Return (x, y) of the center of cell containing provided text 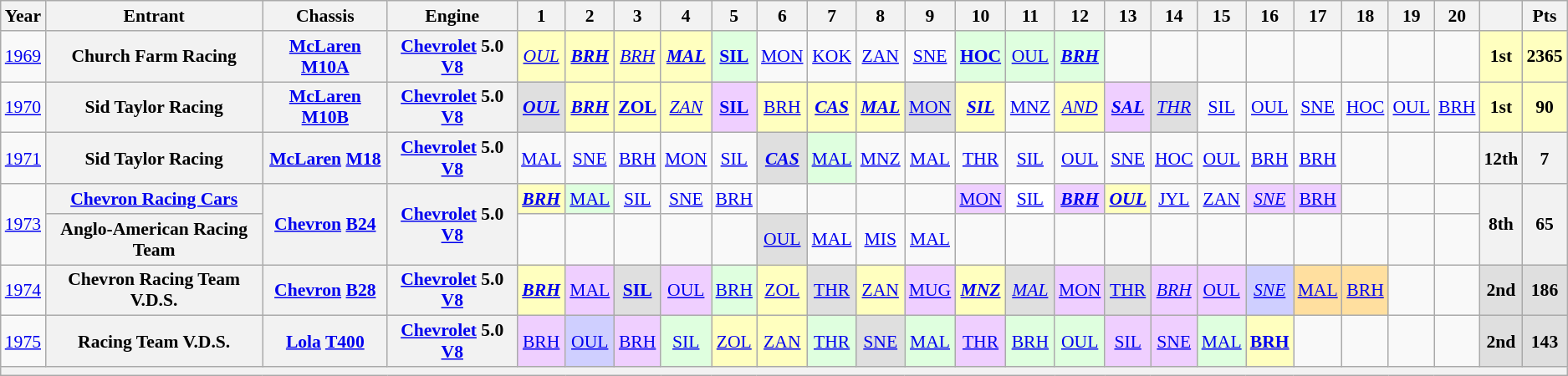
143 (1544, 341)
1969 (23, 57)
18 (1366, 16)
McLaren M18 (324, 159)
15 (1222, 16)
Racing Team V.D.S. (154, 341)
Pts (1544, 16)
1 (541, 16)
13 (1127, 16)
16 (1269, 16)
Lola T400 (324, 341)
Entrant (154, 16)
1970 (23, 107)
12th (1500, 159)
MIS (881, 239)
3 (637, 16)
McLaren M10A (324, 57)
11 (1030, 16)
2 (590, 16)
Chassis (324, 16)
MUG (930, 291)
2365 (1544, 57)
14 (1174, 16)
Chevron B24 (324, 224)
20 (1457, 16)
Chevron B28 (324, 291)
SAL (1127, 107)
1971 (23, 159)
8 (881, 16)
12 (1080, 16)
19 (1411, 16)
McLaren M10B (324, 107)
9 (930, 16)
1974 (23, 291)
1975 (23, 341)
90 (1544, 107)
JYL (1174, 199)
Chevron Racing Team V.D.S. (154, 291)
AND (1080, 107)
10 (980, 16)
Chevron Racing Cars (154, 199)
186 (1544, 291)
KOK (832, 57)
Engine (452, 16)
65 (1544, 224)
Year (23, 16)
17 (1318, 16)
6 (783, 16)
5 (734, 16)
1973 (23, 224)
8th (1500, 224)
Anglo-American Racing Team (154, 239)
4 (686, 16)
Church Farm Racing (154, 57)
